Extract the [X, Y] coordinate from the center of the cell holding the provided text.  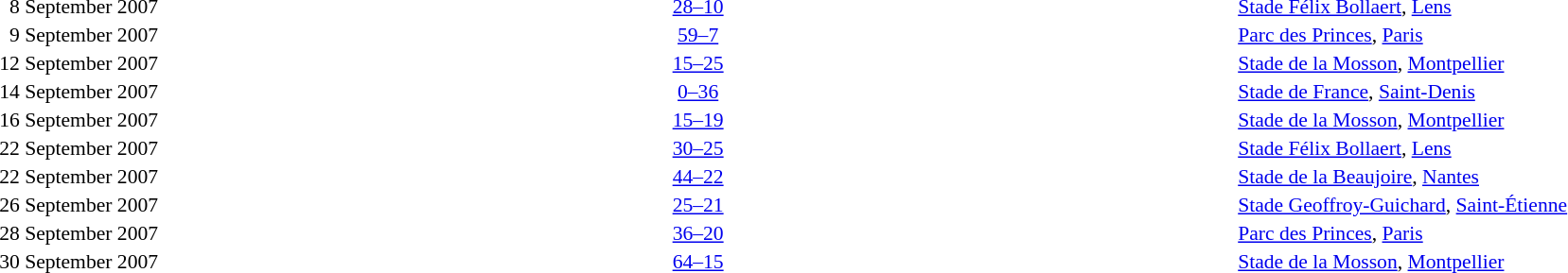
30–25 [698, 148]
25–21 [698, 205]
15–19 [698, 120]
15–25 [698, 63]
59–7 [698, 35]
36–20 [698, 233]
0–36 [698, 92]
44–22 [698, 177]
